From the cell containing the given text, extract its center point as (X, Y) coordinate. 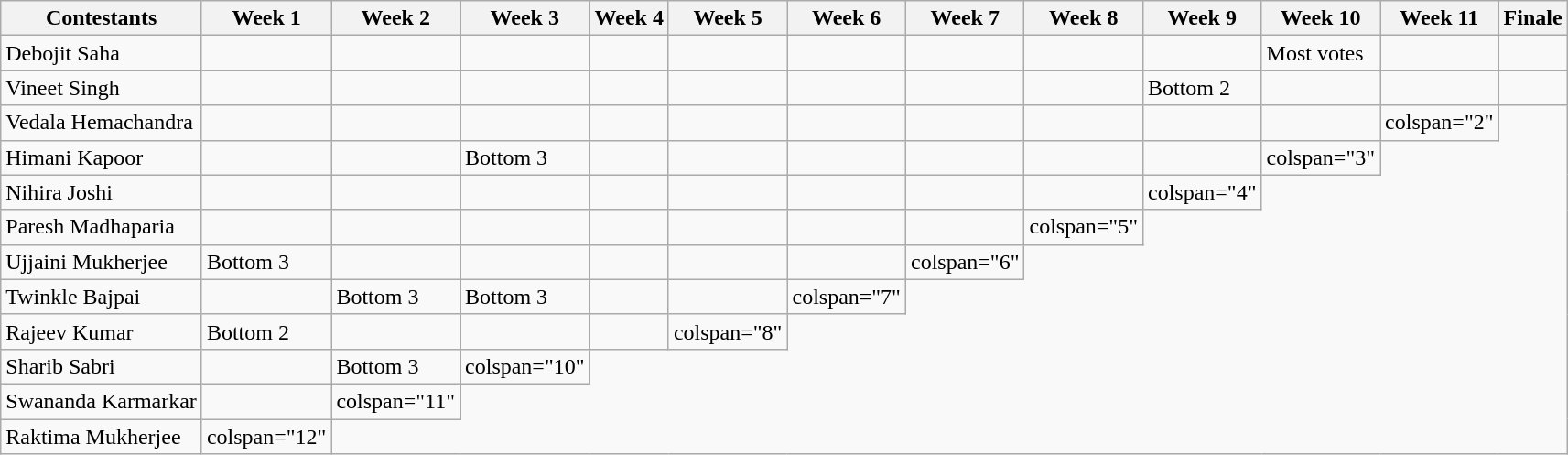
Vineet Singh (102, 88)
Twinkle Bajpai (102, 297)
Week 11 (1440, 18)
Week 7 (965, 18)
colspan="2" (1440, 123)
Week 6 (847, 18)
colspan="10" (525, 366)
Week 4 (629, 18)
Week 3 (525, 18)
colspan="12" (266, 437)
Week 5 (728, 18)
Week 2 (395, 18)
Vedala Hemachandra (102, 123)
Ujjaini Mukherjee (102, 262)
Swananda Karmarkar (102, 401)
colspan="8" (728, 331)
Contestants (102, 18)
colspan="7" (847, 297)
colspan="3" (1321, 157)
Sharib Sabri (102, 366)
Most votes (1321, 53)
Paresh Madhaparia (102, 227)
Finale (1532, 18)
colspan="6" (965, 262)
Week 9 (1202, 18)
Debojit Saha (102, 53)
Week 1 (266, 18)
Nihira Joshi (102, 192)
Raktima Mukherjee (102, 437)
Week 10 (1321, 18)
colspan="11" (395, 401)
colspan="5" (1084, 227)
Rajeev Kumar (102, 331)
Week 8 (1084, 18)
Himani Kapoor (102, 157)
colspan="4" (1202, 192)
